Return the [X, Y] coordinate for the center point of the cell that contains the specified text.  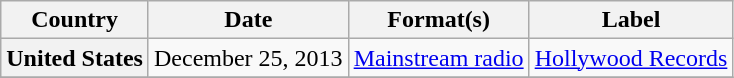
Format(s) [438, 20]
Hollywood Records [631, 58]
Label [631, 20]
United States [75, 58]
December 25, 2013 [248, 58]
Date [248, 20]
Country [75, 20]
Mainstream radio [438, 58]
